Pinpoint the cell where the given text exists, returning its [x, y] midpoint coordinate. 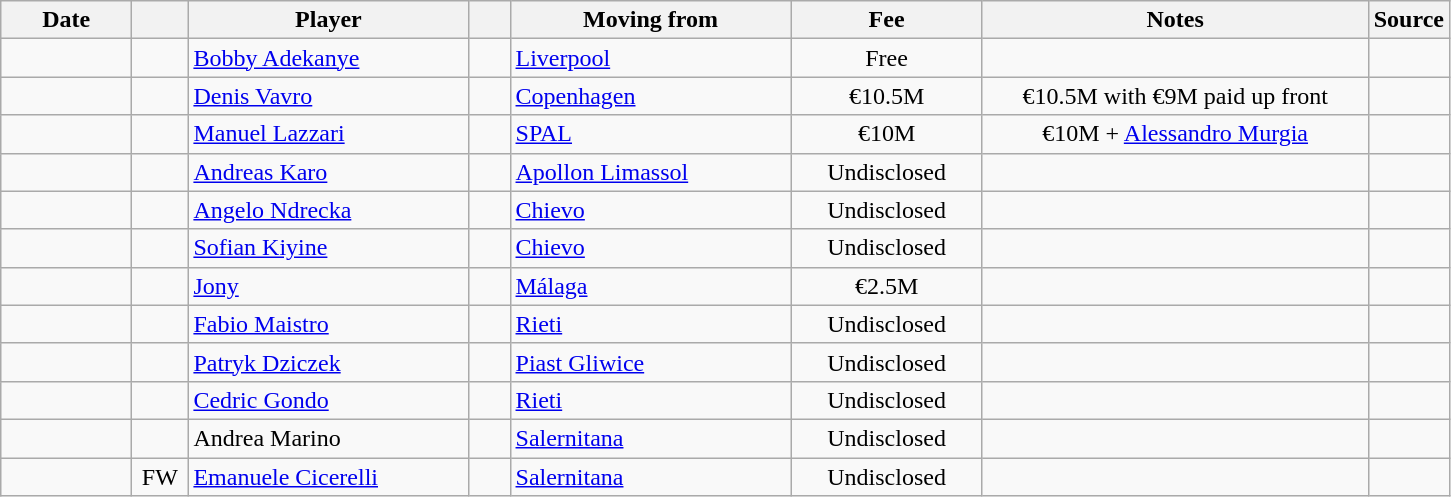
Jony [328, 286]
Sofian Kiyine [328, 248]
€10M + Alessandro Murgia [1175, 134]
Notes [1175, 20]
€10.5M [886, 96]
Cedric Gondo [328, 400]
Manuel Lazzari [328, 134]
Moving from [650, 20]
Angelo Ndrecka [328, 210]
FW [160, 477]
Apollon Limassol [650, 172]
Date [66, 20]
Patryk Dziczek [328, 362]
Andrea Marino [328, 438]
Copenhagen [650, 96]
Free [886, 58]
Piast Gliwice [650, 362]
€10M [886, 134]
Fee [886, 20]
Liverpool [650, 58]
Málaga [650, 286]
Bobby Adekanye [328, 58]
Fabio Maistro [328, 324]
€2.5M [886, 286]
Player [328, 20]
€10.5M with €9M paid up front [1175, 96]
SPAL [650, 134]
Andreas Karo [328, 172]
Denis Vavro [328, 96]
Emanuele Cicerelli [328, 477]
Source [1408, 20]
